Locate the cell with the specified text and output its [x, y] center coordinate. 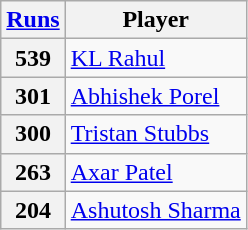
539 [33, 58]
300 [33, 134]
301 [33, 96]
263 [33, 172]
Abhishek Porel [156, 96]
Ashutosh Sharma [156, 210]
Axar Patel [156, 172]
Player [156, 20]
Runs [33, 20]
Tristan Stubbs [156, 134]
KL Rahul [156, 58]
204 [33, 210]
